Pinpoint the cell where the given text exists, returning its (x, y) midpoint coordinate. 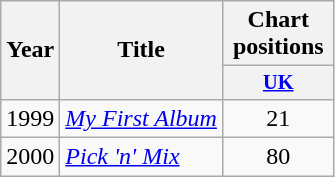
UK (278, 83)
Chart positions (278, 34)
1999 (30, 118)
80 (278, 157)
2000 (30, 157)
My First Album (142, 118)
Title (142, 50)
21 (278, 118)
Pick 'n' Mix (142, 157)
Year (30, 50)
